Scan for the cell matching the given text and deliver its (x, y) coordinate at center. 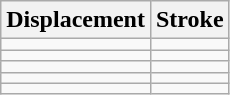
Stroke (190, 20)
Displacement (76, 20)
